Provide the (X, Y) coordinate of the cell's center where the given text is located.  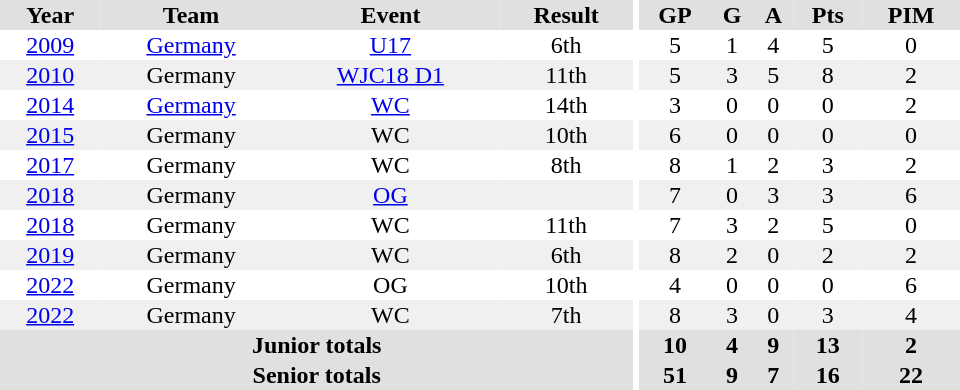
2019 (50, 255)
22 (911, 375)
2014 (50, 105)
G (732, 15)
GP (674, 15)
WJC18 D1 (390, 75)
7th (566, 315)
13 (828, 345)
Team (191, 15)
2015 (50, 135)
Junior totals (316, 345)
Event (390, 15)
A (773, 15)
8th (566, 165)
U17 (390, 45)
2017 (50, 165)
Senior totals (316, 375)
Year (50, 15)
14th (566, 105)
16 (828, 375)
Result (566, 15)
2010 (50, 75)
51 (674, 375)
2009 (50, 45)
Pts (828, 15)
10 (674, 345)
PIM (911, 15)
